Return the (X, Y) coordinate for the center point of the cell that contains the specified text.  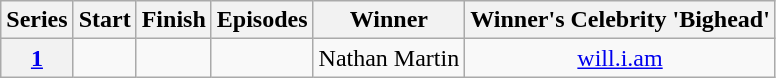
Episodes (262, 20)
Finish (174, 20)
Series (37, 20)
Winner's Celebrity 'Bighead' (620, 20)
Nathan Martin (389, 58)
Start (104, 20)
Winner (389, 20)
1 (37, 58)
will.i.am (620, 58)
